For the text-containing cell, return its midpoint in [X, Y] coordinate format. 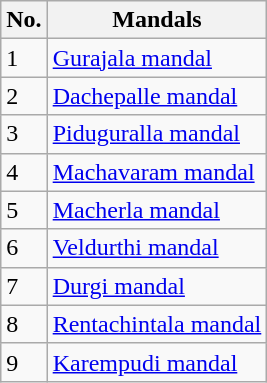
1 [24, 58]
Gurajala mandal [157, 58]
7 [24, 286]
4 [24, 172]
Rentachintala mandal [157, 324]
3 [24, 134]
Dachepalle mandal [157, 96]
8 [24, 324]
9 [24, 362]
No. [24, 20]
Machavaram mandal [157, 172]
Mandals [157, 20]
5 [24, 210]
6 [24, 248]
Piduguralla mandal [157, 134]
Durgi mandal [157, 286]
Karempudi mandal [157, 362]
2 [24, 96]
Veldurthi mandal [157, 248]
Macherla mandal [157, 210]
